Output the (X, Y) coordinate of the center of the cell containing the given text.  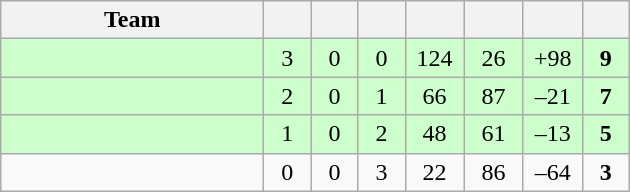
+98 (552, 58)
66 (434, 96)
86 (494, 172)
7 (606, 96)
5 (606, 134)
Team (132, 20)
–13 (552, 134)
22 (434, 172)
48 (434, 134)
87 (494, 96)
9 (606, 58)
26 (494, 58)
61 (494, 134)
124 (434, 58)
–64 (552, 172)
–21 (552, 96)
